Locate the cell with the specified text and output its [x, y] center coordinate. 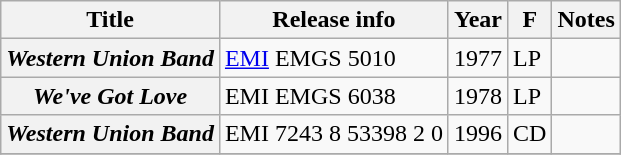
We've Got Love [110, 96]
EMI EMGS 6038 [334, 96]
Release info [334, 20]
1977 [478, 58]
Notes [586, 20]
F [530, 20]
EMI 7243 8 53398 2 0 [334, 134]
EMI EMGS 5010 [334, 58]
Year [478, 20]
1996 [478, 134]
Title [110, 20]
1978 [478, 96]
CD [530, 134]
